For the text-containing cell, return its midpoint in (x, y) coordinate format. 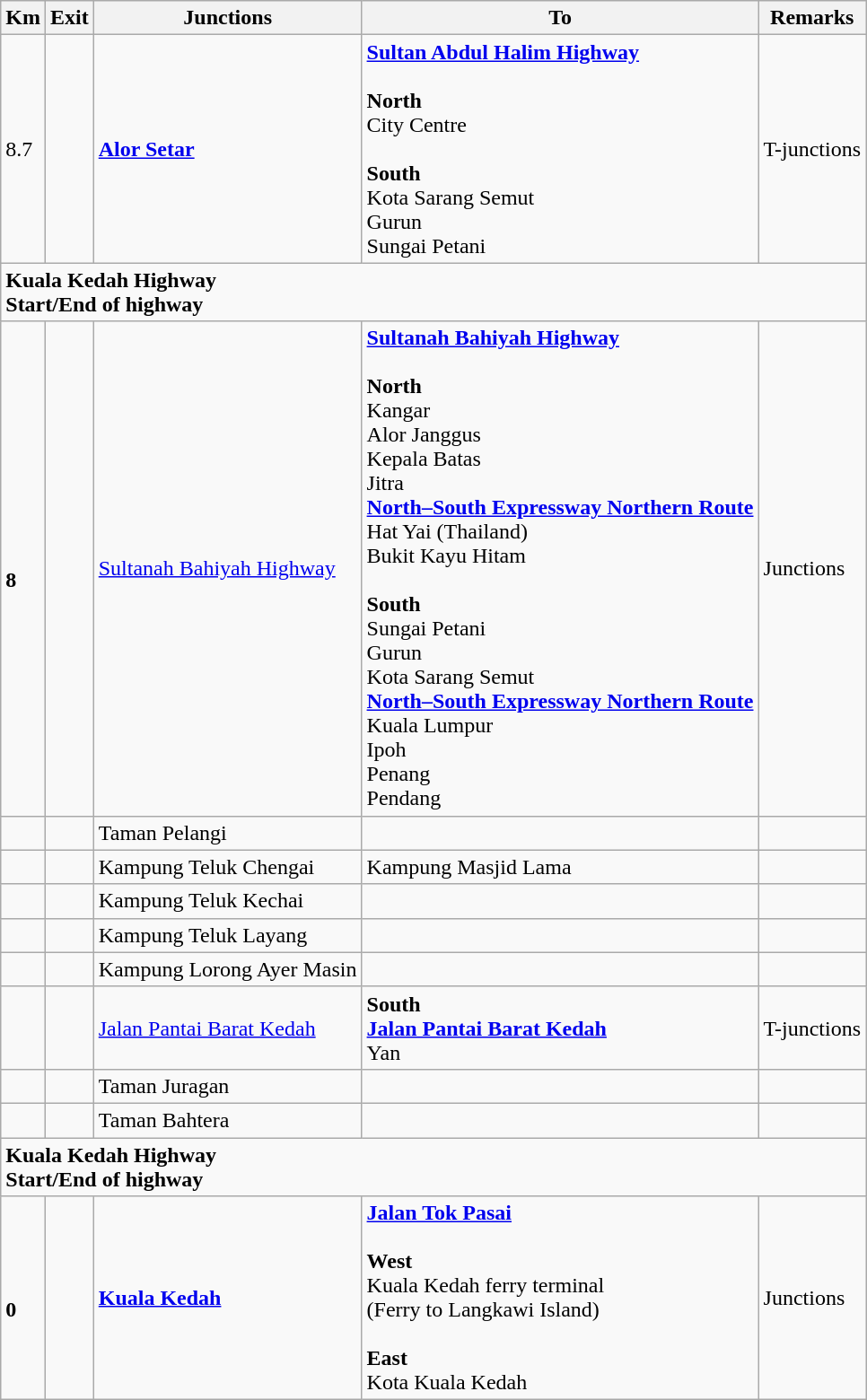
0 (23, 1298)
Km (23, 18)
Kampung Teluk Kechai (228, 901)
Taman Bahtera (228, 1120)
8 (23, 569)
Jalan Pantai Barat Kedah (228, 1028)
Jalan Tok PasaiWestKuala Kedah ferry terminal(Ferry to Langkawi Island)EastKota Kuala Kedah (560, 1298)
South Jalan Pantai Barat KedahYan (560, 1028)
Alor Setar (228, 149)
Sultan Abdul Halim HighwayNorth City CentreSouth Kota Sarang Semut Gurun Sungai Petani (560, 149)
Taman Pelangi (228, 833)
Kampung Masjid Lama (560, 867)
Sultanah Bahiyah Highway (228, 569)
Kampung Lorong Ayer Masin (228, 969)
Kampung Teluk Layang (228, 935)
Exit (69, 18)
8.7 (23, 149)
Taman Juragan (228, 1086)
To (560, 18)
Kuala Kedah (228, 1298)
Remarks (812, 18)
Kampung Teluk Chengai (228, 867)
